Find where the given text appears and provide that cell's center as (x, y) coordinate. 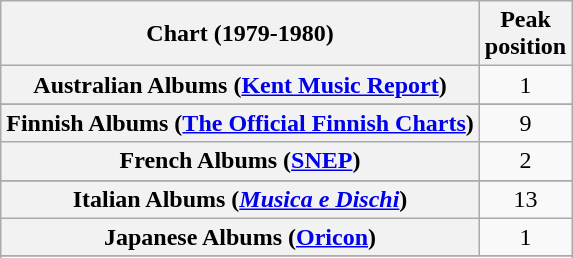
2 (525, 161)
French Albums (SNEP) (240, 161)
Peak position (525, 34)
Australian Albums (Kent Music Report) (240, 85)
Italian Albums (Musica e Dischi) (240, 199)
Chart (1979-1980) (240, 34)
Japanese Albums (Oricon) (240, 237)
9 (525, 123)
Finnish Albums (The Official Finnish Charts) (240, 123)
13 (525, 199)
